Output the [x, y] coordinate of the center of the cell containing the given text.  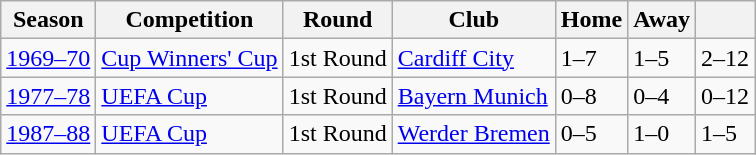
1977–78 [48, 96]
0–4 [662, 96]
Round [338, 20]
1–0 [662, 134]
Cup Winners' Cup [190, 58]
0–5 [591, 134]
Away [662, 20]
2–12 [726, 58]
1987–88 [48, 134]
Club [474, 20]
Season [48, 20]
Home [591, 20]
0–8 [591, 96]
Competition [190, 20]
Bayern Munich [474, 96]
1–7 [591, 58]
0–12 [726, 96]
Cardiff City [474, 58]
1969–70 [48, 58]
Werder Bremen [474, 134]
